Return [x, y] of the center of cell containing provided text 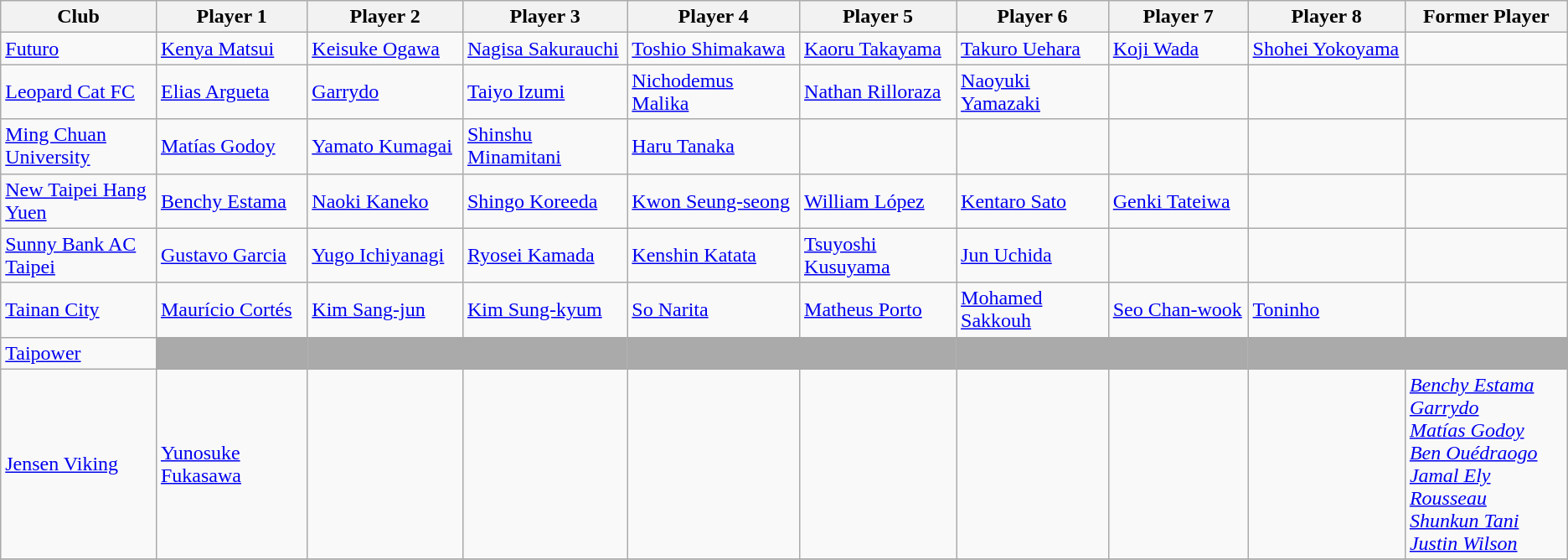
Maurício Cortés [231, 310]
New Taipei Hang Yuen [79, 201]
Naoki Kaneko [385, 201]
Player 3 [544, 17]
Kentaro Sato [1033, 201]
Nagisa Sakurauchi [544, 49]
Koji Wada [1178, 49]
Elias Argueta [231, 92]
Kim Sung-kyum [544, 310]
Shohei Yokoyama [1327, 49]
Ming Chuan University [79, 146]
Nichodemus Malika [714, 92]
Kenshin Katata [714, 255]
Former Player [1486, 17]
Gustavo Garcia [231, 255]
Kenya Matsui [231, 49]
Tainan City [79, 310]
Player 2 [385, 17]
Toninho [1327, 310]
Naoyuki Yamazaki [1033, 92]
Player 8 [1327, 17]
Player 7 [1178, 17]
Benchy Estama Garrydo Matías Godoy Ben Ouédraogo Jamal Ely Rousseau Shunkun Tani Justin Wilson [1486, 464]
Shinshu Minamitani [544, 146]
Nathan Rilloraza [878, 92]
Seo Chan-wook [1178, 310]
William López [878, 201]
Jensen Viking [79, 464]
Ryosei Kamada [544, 255]
Jun Uchida [1033, 255]
Genki Tateiwa [1178, 201]
Kaoru Takayama [878, 49]
Yunosuke Fukasawa [231, 464]
Tsuyoshi Kusuyama [878, 255]
Garrydo [385, 92]
Sunny Bank AC Taipei [79, 255]
Matheus Porto [878, 310]
Haru Tanaka [714, 146]
Player 1 [231, 17]
Yamato Kumagai [385, 146]
Benchy Estama [231, 201]
Player 4 [714, 17]
Taiyo Izumi [544, 92]
Leopard Cat FC [79, 92]
Takuro Uehara [1033, 49]
Shingo Koreeda [544, 201]
Player 6 [1033, 17]
Kim Sang-jun [385, 310]
Taipower [79, 353]
Player 5 [878, 17]
Yugo Ichiyanagi [385, 255]
Toshio Shimakawa [714, 49]
Matías Godoy [231, 146]
Keisuke Ogawa [385, 49]
Kwon Seung-seong [714, 201]
So Narita [714, 310]
Mohamed Sakkouh [1033, 310]
Club [79, 17]
Futuro [79, 49]
